Provide the [X, Y] coordinate of the cell's center where the given text is located.  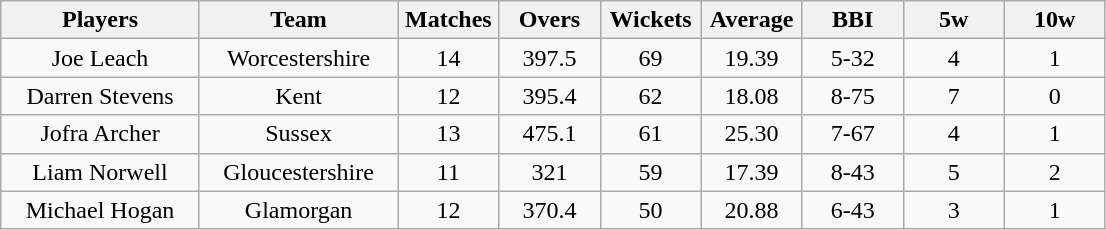
321 [550, 172]
6-43 [852, 210]
3 [954, 210]
17.39 [752, 172]
Gloucestershire [298, 172]
7 [954, 96]
Jofra Archer [100, 134]
395.4 [550, 96]
Liam Norwell [100, 172]
Kent [298, 96]
475.1 [550, 134]
Wickets [650, 20]
10w [1054, 20]
7-67 [852, 134]
62 [650, 96]
370.4 [550, 210]
5-32 [852, 58]
19.39 [752, 58]
50 [650, 210]
Players [100, 20]
BBI [852, 20]
25.30 [752, 134]
20.88 [752, 210]
2 [1054, 172]
Joe Leach [100, 58]
5 [954, 172]
Matches [448, 20]
Darren Stevens [100, 96]
69 [650, 58]
61 [650, 134]
0 [1054, 96]
Michael Hogan [100, 210]
59 [650, 172]
8-43 [852, 172]
Overs [550, 20]
Team [298, 20]
14 [448, 58]
Glamorgan [298, 210]
Average [752, 20]
18.08 [752, 96]
397.5 [550, 58]
Sussex [298, 134]
13 [448, 134]
5w [954, 20]
Worcestershire [298, 58]
8-75 [852, 96]
11 [448, 172]
